Determine the [x, y] coordinate at the center of the cell enclosing the given text.  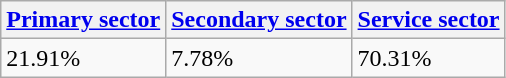
70.31% [428, 58]
Service sector [428, 20]
Primary sector [84, 20]
7.78% [259, 58]
Secondary sector [259, 20]
21.91% [84, 58]
